Return (x, y) of the center of cell containing provided text 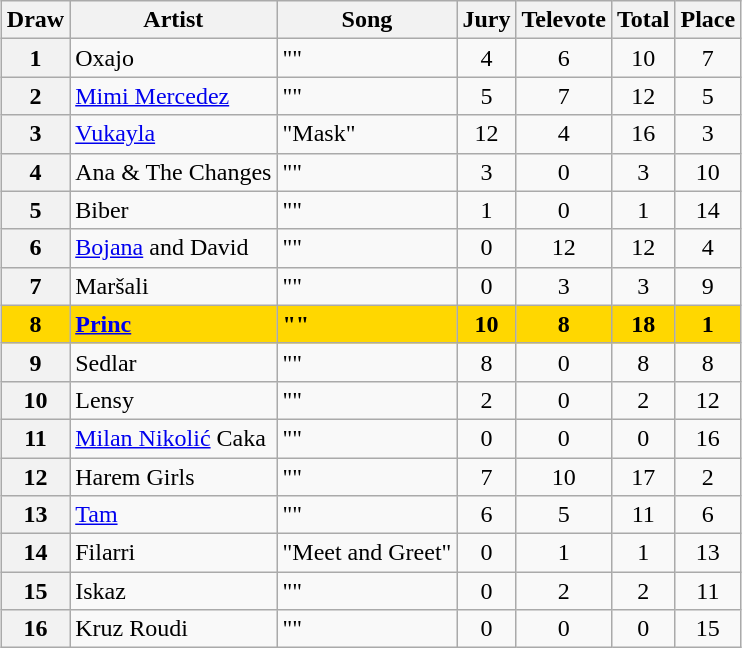
Princ (174, 324)
Bojana and David (174, 248)
Milan Nikolić Caka (174, 438)
Tam (174, 515)
Mimi Mercedez (174, 96)
Harem Girls (174, 477)
Filarri (174, 553)
Vukayla (174, 134)
Place (708, 20)
Lensy (174, 400)
17 (643, 477)
18 (643, 324)
Oxajo (174, 58)
Artist (174, 20)
Draw (35, 20)
Biber (174, 210)
Kruz Roudi (174, 629)
Iskaz (174, 591)
Jury (486, 20)
"Meet and Greet" (367, 553)
"Mask" (367, 134)
Ana & The Changes (174, 172)
Sedlar (174, 362)
Televote (564, 20)
Song (367, 20)
Maršali (174, 286)
Total (643, 20)
